Extract the [X, Y] coordinate from the center of the cell holding the provided text.  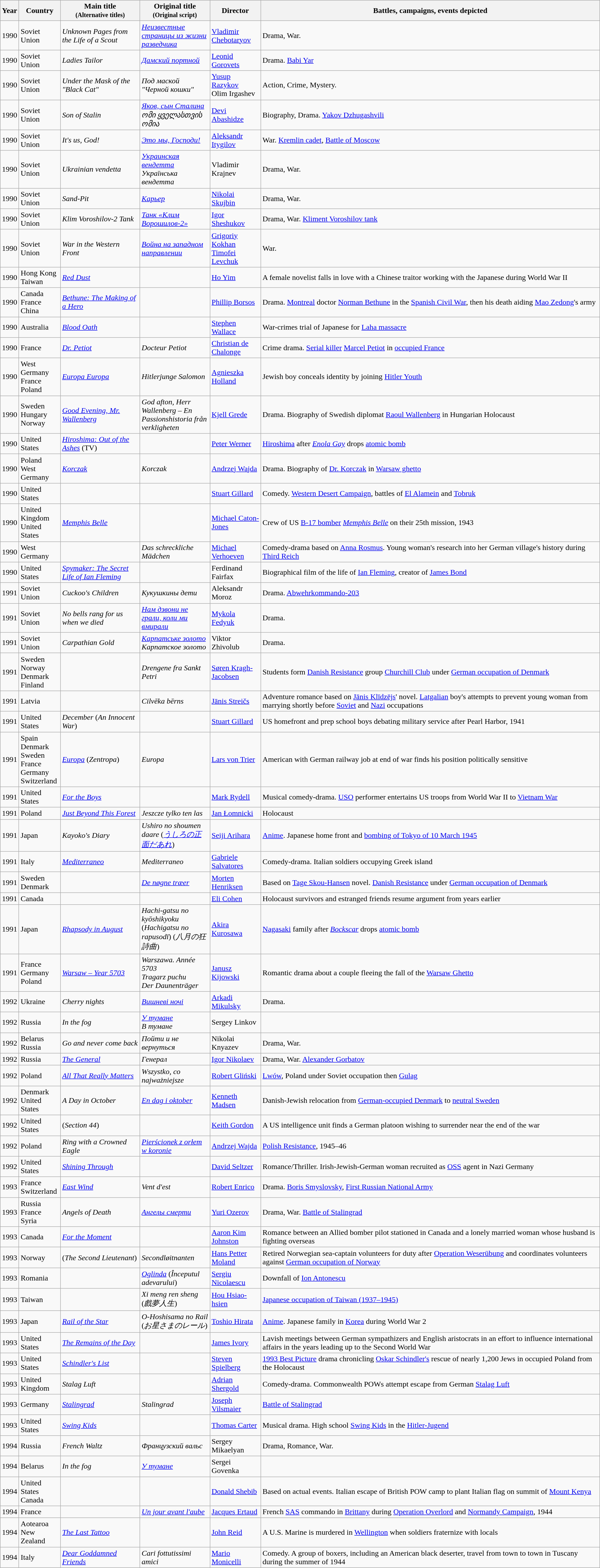
Hiroshima after Enola Gay drops atomic bomb [430, 444]
Europa Europa [100, 377]
Карьер [175, 198]
Carpathian Gold [100, 643]
Oglinda (Începutul adevarului) [175, 1278]
Sand-Pit [100, 198]
Ring with a Crowned Eagle [100, 1146]
Blood Oath [100, 327]
Un jour avant l'aube [175, 1512]
A Day in October [100, 1100]
Генерал [175, 1059]
A U.S. Marine is murdered in Wellington when soldiers fraternize with locals [430, 1533]
Jānis Streičs [235, 701]
Spymaker: The Secret Life of Ian Fleming [100, 572]
Go and never come back [100, 1043]
Ladies Tailor [100, 60]
Drama, Romance, War. [430, 1446]
Sergiu Nicolaescu [235, 1278]
Comedy-drama based on Anna Rosmus. Young woman's research into her German village's history during Third Reich [430, 552]
United Kingdom [40, 1384]
En dag i oktober [175, 1100]
Jewish boy conceals identity by joining Hitler Youth [430, 377]
Swing Kids [100, 1425]
Drama, War. Alexander Gorbatov [430, 1059]
Vladimir Chebotaryov [235, 35]
Cuckoo's Children [100, 593]
Michael Caton-Jones [235, 522]
Jeszcze tylko ten las [175, 813]
Drama. Boris Smyslovsky, First Russian National Army [430, 1187]
Adrian Shergold [235, 1384]
Romantic drama about a couple fleeing the fall of the Warsaw Ghetto [430, 973]
Battle of Stalingrad [430, 1405]
War. [430, 248]
SwedenHungaryNorway [40, 415]
The General [100, 1059]
Sergei Govenka [235, 1466]
Rhapsody in August [100, 929]
Ангелы смерти [175, 1212]
US homefront and prep school boys debating military service after Pearl Harbor, 1941 [430, 721]
Bethune: The Making of a Hero [100, 302]
War-crimes trial of Japanese for Laha massacre [430, 327]
War in the Western Front [100, 248]
Morten Henriksen [235, 882]
Battles, campaigns, events depicted [430, 11]
Comedy. Western Desert Campaign, battles of El Alamein and Tobruk [430, 493]
Robert Enrico [235, 1187]
Danish-Jewish relocation from German-occupied Denmark to neutral Sweden [430, 1100]
A US intelligence unit finds a German platoon wishing to surrender near the end of the war [430, 1125]
Holocaust [430, 813]
Украинская вендеттаУкраїнська вендетта [175, 169]
Vent d'est [175, 1187]
Aleksandr Itygilov [235, 140]
Original title(Original script) [175, 11]
Cari fottutissimi amici [175, 1557]
American with German railway job at end of war finds his position politically sensitive [430, 759]
French SAS commando in Brittany during Operation Overlord and Normandy Campaign, 1944 [430, 1512]
For the Boys [100, 797]
Based on actual events. Italian escape of British POW camp to plant Italian flag on summit of Mount Kenya [430, 1491]
Based on Tage Skou-Hansen novel. Danish Resistance under German occupation of Denmark [430, 882]
Leonid Gorovets [235, 60]
Anime. Japanese family in Korea during World War 2 [430, 1321]
Igor Sheshukov [235, 219]
Polish Resistance, 1945–46 [430, 1146]
FranceSwitzerland [40, 1187]
Jan Łomnicki [235, 813]
Romance between an Allied bomber pilot stationed in Canada and a lonely married woman whose husband is fighting overseas [430, 1237]
The Remains of the Day [100, 1343]
Docteur Petiot [175, 348]
Christian de Chalonge [235, 348]
1993 Best Picture drama chronicling Oskar Schindler's rescue of nearly 1,200 Jews in occupied Poland from the Holocaust [430, 1363]
Mario Monicelli [235, 1557]
Devi Abashidze [235, 115]
Mykola Fedyuk [235, 618]
No bells rang for us when we died [100, 618]
For the Moment [100, 1237]
John Reid [235, 1533]
Viktor Zhivolub [235, 643]
Lars von Trier [235, 759]
East Wind [100, 1187]
West Germany [40, 552]
Son of Stalin [100, 115]
Hong KongTaiwan [40, 277]
Jacques Ertaud [235, 1512]
BelarusRussia [40, 1043]
Dear Goddamned Friends [100, 1557]
Kjell Grede [235, 415]
Arkadi Mikulsky [235, 1002]
Robert Gliński [235, 1075]
Students form Danish Resistance group Churchill Club under German occupation of Denmark [430, 672]
Janusz Kijowski [235, 973]
Vladimir Krajnev [235, 169]
The Last Tattoo [100, 1533]
Lwów, Poland under Soviet occupation then Gulag [430, 1075]
Toshio Hirata [235, 1321]
FranceGermanyPoland [40, 973]
David Seltzer [235, 1167]
Japanese occupation of Taiwan (1937–1945) [430, 1299]
O-Hoshisama no Rail (お星さまのレール) [175, 1321]
Seiji Arihara [235, 835]
CanadaFranceChina [40, 302]
Дамский портной [175, 60]
Schindler's List [100, 1363]
Французский вальс [175, 1446]
Warsaw – Year 5703 [100, 973]
Stephen Wallace [235, 327]
Under the Mask of the "Black Cat" [100, 85]
Comedy-drama. Commonwealth POWs attempt escape from German Stalag Luft [430, 1384]
Нам дзвони не грали, коли ми вмирали [175, 618]
Hitlerjunge Salomon [175, 377]
United StatesCanada [40, 1491]
Drama. Abwehrkommando-203 [430, 593]
Это мы, Господи! [175, 140]
Nikolai Knyazev [235, 1043]
Drama. Babi Yar [430, 60]
Пойти и не вернуться [175, 1043]
Unknown Pages from the Life of a Scout [100, 35]
Comedy. A group of boxers, including an American black deserter, travel from town to town in Tuscany during the summer of 1944 [430, 1557]
Nikolai Skujbin [235, 198]
Romance/Thriller. Irish-Jewish-German woman recruited as OSS agent in Nazi Germany [430, 1167]
Yuri Ozerov [235, 1212]
James Ivory [235, 1343]
Drama, War. Kliment Voroshilov tank [430, 219]
Aaron Kim Johnston [235, 1237]
Stalag Luft [100, 1384]
Gabriele Salvatores [235, 862]
(The Second Lieutenant) [100, 1258]
Donald Shebib [235, 1491]
Pierścionek z orłem w koronie [175, 1146]
Red Dust [100, 277]
Танк «Клим Ворошилов-2» [175, 219]
Aotearoa New Zealand [40, 1533]
Drama, War. Battle of Stalingrad [430, 1212]
Søren Kragh-Jacobsen [235, 672]
Comedy-drama. Italian soldiers occupying Greek island [430, 862]
Ukrainian vendetta [100, 169]
Holocaust survivors and estranged friends resume argument from years earlier [430, 899]
Retired Norwegian sea-captain volunteers for duty after Operation Weserübung and coordinates volunteers against German occupation of Norway [430, 1258]
Keith Gordon [235, 1125]
Memphis Belle [100, 522]
Country [40, 11]
Aleksandr Moroz [235, 593]
Wszystko, co najważniejsze [175, 1075]
Taiwan [40, 1299]
All That Really Matters [100, 1075]
Anime. Japanese home front and bombing of Tokyo of 10 March 1945 [430, 835]
Неизвестные страницы из жизни разведчика [175, 35]
Nagasaki family after Bockscar drops atomic bomb [430, 929]
Michael Verhoeven [235, 552]
Cilvēka bērns [175, 701]
Klim Voroshilov-2 Tank [100, 219]
Yusup RazykovOlim Irgashev [235, 85]
Year [9, 11]
Kenneth Madsen [235, 1100]
Das schreckliche Mädchen [175, 552]
Kayoko's Diary [100, 835]
West GermanyFrancePoland [40, 377]
Crew of US B-17 bomber Memphis Belle on their 25th mission, 1943 [430, 522]
Musical comedy-drama. USO performer entertains US troops from World War II to Vietnam War [430, 797]
Sergey Mikaelyan [235, 1446]
Norway [40, 1258]
Shining Through [100, 1167]
Warszawa. Année 5703 Tragarz puchu Der Daunenträger [175, 973]
Steven Spielberg [235, 1363]
United KingdomUnited States [40, 522]
Europa (Zentropa) [100, 759]
Igor Nikolaev [235, 1059]
War. Kremlin cadet, Battle of Moscow [430, 140]
Кукушкины дети [175, 593]
Drengene fra Sankt Petri [175, 672]
Action, Crime, Mystery. [430, 85]
Europa [175, 759]
Downfall of Ion Antonescu [430, 1278]
Яков, сын Сталинаომი ყველასთვის ომია [175, 115]
De nøgne træer [175, 882]
Peter Werner [235, 444]
Карпатське золотоКарпатское золото [175, 643]
DenmarkUnited States [40, 1100]
Just Beyond This Forest [100, 813]
December (An Innocent War) [100, 721]
SwedenDenmark [40, 882]
Hiroshima: Out of the Ashes (TV) [100, 444]
Вишневі ночі [175, 1002]
Dr. Petiot [100, 348]
Mark Rydell [235, 797]
Hans Petter Moland [235, 1258]
Drama. Montreal doctor Norman Bethune in the Spanish Civil War, then his death aiding Mao Zedong's army [430, 302]
Grigoriy KokhanTimofei Levchuk [235, 248]
Angels of Death [100, 1212]
Germany [40, 1405]
Ho Yim [235, 277]
SwedenNorwayDenmarkFinland [40, 672]
Joseph Vilsmaier [235, 1405]
У туманеВ тумане [175, 1022]
Belarus [40, 1466]
Hachi-gatsu no kyōshikyoku (Hachigatsu no rapusodī) (八月の狂詩曲) [175, 929]
Crime drama. Serial killer Marcel Petiot in occupied France [430, 348]
(Section 44) [100, 1125]
Ferdinand Fairfax [235, 572]
Война на западном направлении [175, 248]
Musical drama. High school Swing Kids in the Hitler-Jugend [430, 1425]
Sergey Linkov [235, 1022]
PolandWest Germany [40, 469]
У тумане [175, 1466]
God afton, Herr Wallenberg – En Passionshistoria från verkligheten [175, 415]
Xi meng ren sheng (戲夢人生) [175, 1299]
French Waltz [100, 1446]
It's us, God! [100, 140]
Biography, Drama. Yakov Dzhugashvili [430, 115]
Cherry nights [100, 1002]
Ukraine [40, 1002]
Akira Kurosawa [235, 929]
A female novelist falls in love with a Chinese traitor working with the Japanese during World War II [430, 277]
Romania [40, 1278]
Phillip Borsos [235, 302]
Drama. Biography of Dr. Korczak in Warsaw ghetto [430, 469]
Good Evening, Mr. Wallenberg [100, 415]
Под маской "Черной кошки" [175, 85]
Thomas Carter [235, 1425]
Director [235, 11]
Agnieszka Holland [235, 377]
Hou Hsiao-hsien [235, 1299]
SpainDenmarkSwedenFranceGermanySwitzerland [40, 759]
Secondløitnanten [175, 1258]
Ushiro no shoumen daare (うしろの正面だあれ) [175, 835]
Main title(Alternative titles) [100, 11]
Eli Cohen [235, 899]
Drama. Biography of Swedish diplomat Raoul Wallenberg in Hungarian Holocaust [430, 415]
Latvia [40, 701]
Australia [40, 327]
RussiaFranceSyria [40, 1212]
Rail of the Star [100, 1321]
Biographical film of the life of Ian Fleming, creator of James Bond [430, 572]
